Return [X, Y] of the center of cell containing provided text 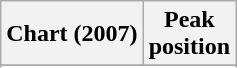
Peakposition [189, 34]
Chart (2007) [72, 34]
